Extract the [x, y] coordinate from the center of the cell holding the provided text.  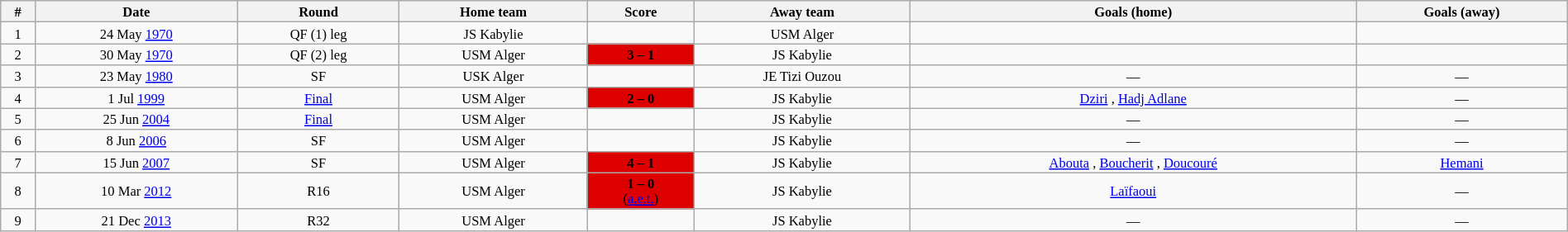
4 [18, 97]
Date [136, 12]
10 Mar 2012 [136, 191]
9 [18, 220]
USK Alger [493, 76]
24 May 1970 [136, 33]
25 Jun 2004 [136, 119]
R32 [318, 220]
8 [18, 191]
# [18, 12]
8 Jun 2006 [136, 140]
JE Tizi Ouzou [802, 76]
5 [18, 119]
Hemani [1462, 162]
QF (1) leg [318, 33]
1 [18, 33]
3 [18, 76]
30 May 1970 [136, 54]
Abouta , Boucherit , Doucouré [1133, 162]
2 [18, 54]
23 May 1980 [136, 76]
Goals (away) [1462, 12]
Dziri , Hadj Adlane [1133, 97]
Home team [493, 12]
Round [318, 12]
QF (2) leg [318, 54]
15 Jun 2007 [136, 162]
21 Dec 2013 [136, 220]
7 [18, 162]
1 Jul 1999 [136, 97]
2 – 0 [640, 97]
1 – 0(a.e.t.) [640, 191]
6 [18, 140]
Goals (home) [1133, 12]
4 – 1 [640, 162]
Score [640, 12]
Laïfaoui [1133, 191]
Away team [802, 12]
R16 [318, 191]
3 – 1 [640, 54]
